Capture the cell that displays the provided text and extract its (x, y) central coordinate. 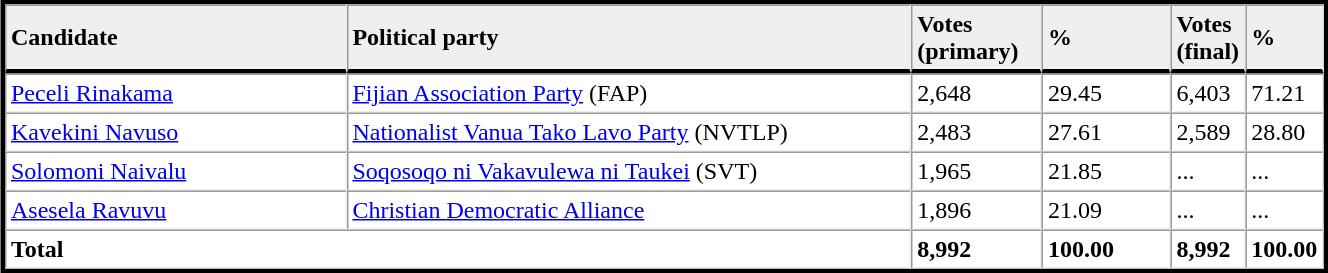
Asesela Ravuvu (176, 210)
Soqosoqo ni Vakavulewa ni Taukei (SVT) (628, 172)
29.45 (1106, 94)
6,403 (1208, 94)
Solomoni Naivalu (176, 172)
Peceli Rinakama (176, 94)
Votes(primary) (976, 38)
2,648 (976, 94)
Candidate (176, 38)
71.21 (1284, 94)
Votes(final) (1208, 38)
21.85 (1106, 172)
Total (458, 250)
Political party (628, 38)
21.09 (1106, 210)
2,483 (976, 132)
1,965 (976, 172)
2,589 (1208, 132)
28.80 (1284, 132)
27.61 (1106, 132)
Christian Democratic Alliance (628, 210)
Kavekini Navuso (176, 132)
Fijian Association Party (FAP) (628, 94)
1,896 (976, 210)
Nationalist Vanua Tako Lavo Party (NVTLP) (628, 132)
